Determine the (X, Y) coordinate at the center of the cell enclosing the given text.  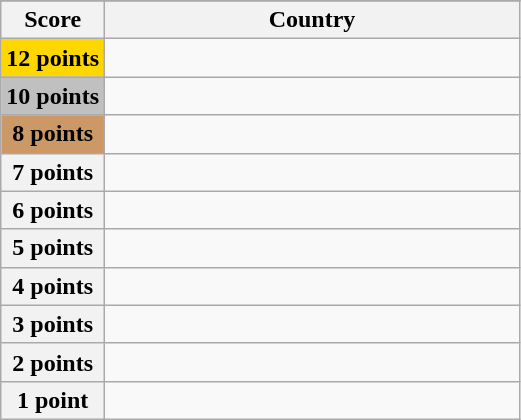
Country (312, 20)
6 points (53, 210)
10 points (53, 96)
1 point (53, 400)
3 points (53, 324)
Score (53, 20)
4 points (53, 286)
5 points (53, 248)
12 points (53, 58)
2 points (53, 362)
7 points (53, 172)
8 points (53, 134)
